Scan for the cell matching the given text and deliver its [X, Y] coordinate at center. 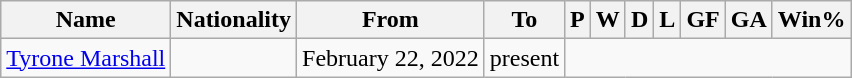
Win% [812, 20]
GA [748, 20]
Name [86, 20]
From [391, 20]
February 22, 2022 [391, 58]
D [639, 20]
L [668, 20]
P [578, 20]
To [524, 20]
present [524, 58]
W [608, 20]
GF [703, 20]
Tyrone Marshall [86, 58]
Nationality [234, 20]
